From the cell containing the given text, extract its center point as [X, Y] coordinate. 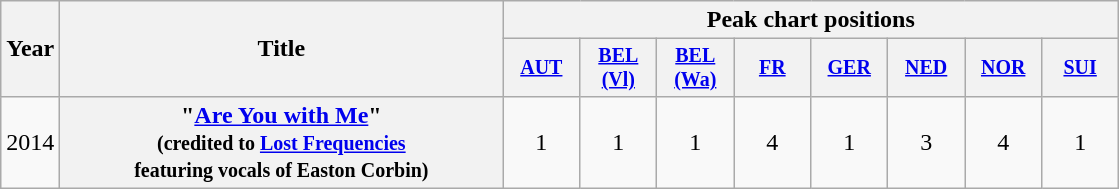
Peak chart positions [811, 20]
Year [30, 49]
SUI [1080, 68]
2014 [30, 142]
AUT [542, 68]
BEL(Wa) [696, 68]
FR [772, 68]
GER [850, 68]
NOR [1004, 68]
NED [926, 68]
3 [926, 142]
Title [282, 49]
BEL(Vl) [618, 68]
"Are You with Me"(credited to Lost Frequenciesfeaturing vocals of Easton Corbin) [282, 142]
